Extract the (X, Y) coordinate from the center of the cell holding the provided text.  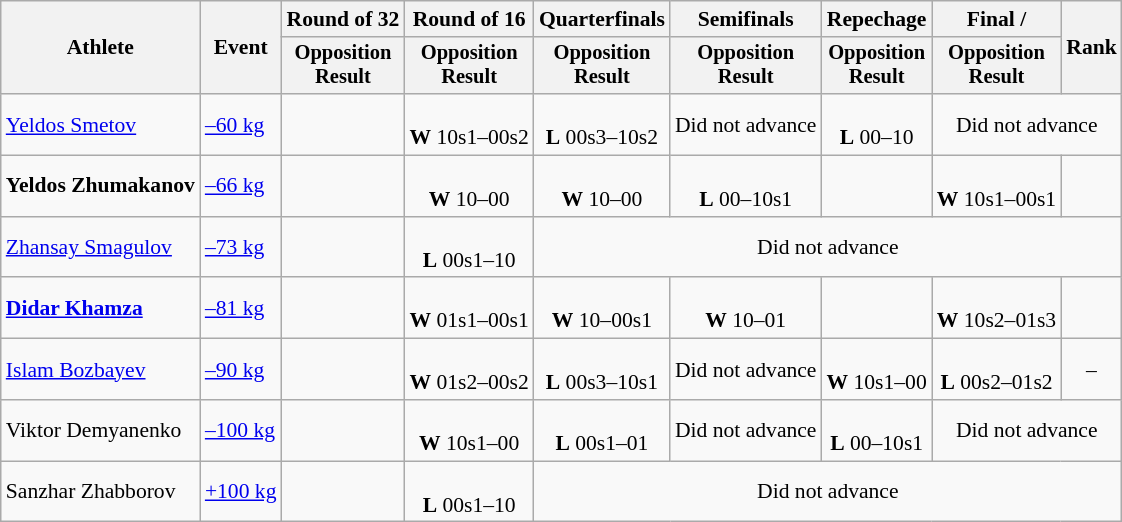
W 01s1–00s1 (468, 308)
Final / (996, 19)
Round of 32 (344, 19)
L 00s3–10s2 (602, 124)
Round of 16 (468, 19)
Viktor Demyanenko (100, 430)
Sanzhar Zhabborov (100, 492)
W 10s1–00s2 (468, 124)
–60 kg (241, 124)
W 10s2–01s3 (996, 308)
Islam Bozbayev (100, 370)
Event (241, 48)
L 00s3–10s1 (602, 370)
Rank (1092, 48)
–100 kg (241, 430)
W 10–01 (746, 308)
–73 kg (241, 248)
Repechage (876, 19)
W 01s2–00s2 (468, 370)
– (1092, 370)
–66 kg (241, 186)
Didar Khamza (100, 308)
Quarterfinals (602, 19)
Yeldos Smetov (100, 124)
Athlete (100, 48)
–81 kg (241, 308)
W 10–00s1 (602, 308)
L 00s1–01 (602, 430)
+100 kg (241, 492)
L 00–10 (876, 124)
Yeldos Zhumakanov (100, 186)
–90 kg (241, 370)
L 00s2–01s2 (996, 370)
Semifinals (746, 19)
W 10s1–00s1 (996, 186)
Zhansay Smagulov (100, 248)
